Extract the (X, Y) coordinate from the center of the cell holding the provided text.  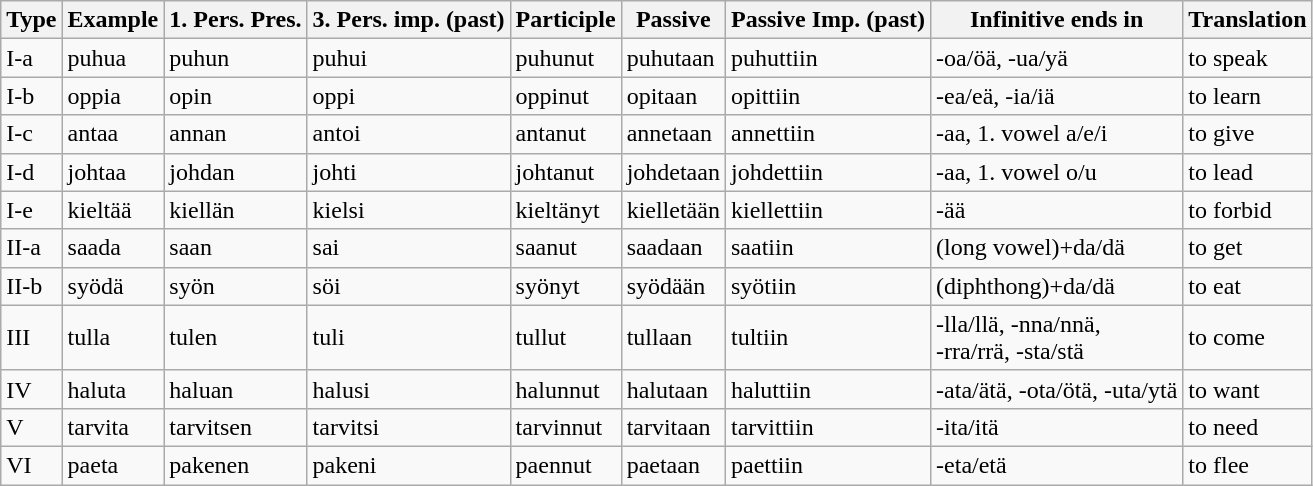
(long vowel)+da/dä (1057, 248)
haluttiin (828, 389)
johtanut (566, 172)
syödä (113, 286)
oppia (113, 96)
oppinut (566, 96)
II-b (32, 286)
Participle (566, 20)
annetaan (673, 134)
saan (236, 248)
to forbid (1248, 210)
to flee (1248, 465)
oppi (408, 96)
to speak (1248, 58)
tulen (236, 338)
johdan (236, 172)
tullaan (673, 338)
opittiin (828, 96)
halunnut (566, 389)
antanut (566, 134)
pakenen (236, 465)
kiellettiin (828, 210)
Passive (673, 20)
-lla/llä, -nna/nnä, -rra/rrä, -sta/stä (1057, 338)
tarvinnut (566, 427)
tuli (408, 338)
to eat (1248, 286)
opitaan (673, 96)
saatiin (828, 248)
I-a (32, 58)
pakeni (408, 465)
III (32, 338)
tarvitaan (673, 427)
sai (408, 248)
I-c (32, 134)
-aa, 1. vowel a/e/i (1057, 134)
paeta (113, 465)
IV (32, 389)
Passive Imp. (past) (828, 20)
to lead (1248, 172)
antoi (408, 134)
-ata/ätä, -ota/ötä, -uta/ytä (1057, 389)
Example (113, 20)
-ea/eä, -ia/iä (1057, 96)
to get (1248, 248)
paennut (566, 465)
syön (236, 286)
johdetaan (673, 172)
syönyt (566, 286)
3. Pers. imp. (past) (408, 20)
II-a (32, 248)
to learn (1248, 96)
VI (32, 465)
tarvitsi (408, 427)
I-e (32, 210)
söi (408, 286)
-ita/itä (1057, 427)
tarvitsen (236, 427)
haluta (113, 389)
johdettiin (828, 172)
tullut (566, 338)
to give (1248, 134)
I-d (32, 172)
kielsi (408, 210)
johtaa (113, 172)
kieltänyt (566, 210)
tultiin (828, 338)
tulla (113, 338)
annan (236, 134)
(diphthong)+da/dä (1057, 286)
opin (236, 96)
antaa (113, 134)
to want (1248, 389)
saadaan (673, 248)
Infinitive ends in (1057, 20)
puhuttiin (828, 58)
halutaan (673, 389)
paettiin (828, 465)
-eta/etä (1057, 465)
to come (1248, 338)
kielletään (673, 210)
Translation (1248, 20)
tarvita (113, 427)
I-b (32, 96)
saanut (566, 248)
puhunut (566, 58)
-oa/öä, -ua/yä (1057, 58)
syötiin (828, 286)
puhui (408, 58)
saada (113, 248)
johti (408, 172)
Type (32, 20)
V (32, 427)
haluan (236, 389)
to need (1248, 427)
tarvittiin (828, 427)
annettiin (828, 134)
halusi (408, 389)
puhun (236, 58)
puhutaan (673, 58)
puhua (113, 58)
1. Pers. Pres. (236, 20)
-ää (1057, 210)
kiellän (236, 210)
paetaan (673, 465)
syödään (673, 286)
-aa, 1. vowel o/u (1057, 172)
kieltää (113, 210)
